Scan for the cell matching the given text and deliver its [X, Y] coordinate at center. 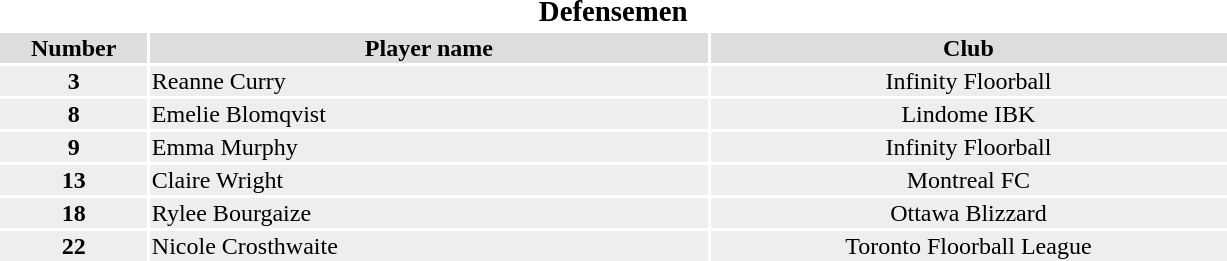
Club [968, 48]
Lindome IBK [968, 114]
Reanne Curry [428, 81]
Emma Murphy [428, 147]
Emelie Blomqvist [428, 114]
Claire Wright [428, 180]
22 [74, 246]
Number [74, 48]
Ottawa Blizzard [968, 213]
3 [74, 81]
Montreal FC [968, 180]
9 [74, 147]
Nicole Crosthwaite [428, 246]
8 [74, 114]
Toronto Floorball League [968, 246]
Rylee Bourgaize [428, 213]
13 [74, 180]
18 [74, 213]
Player name [428, 48]
